Find where the given text appears and provide that cell's center as (x, y) coordinate. 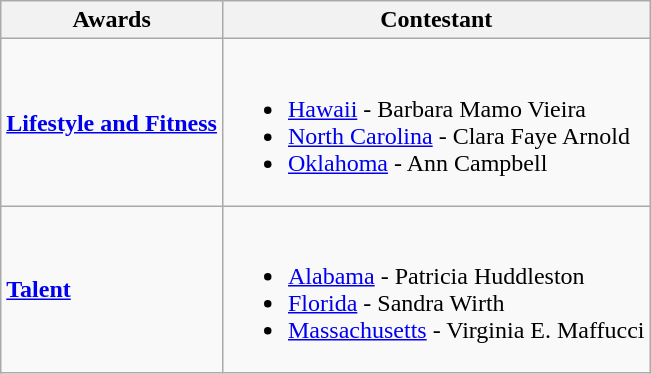
Contestant (436, 20)
Lifestyle and Fitness (112, 122)
Alabama - Patricia Huddleston Florida - Sandra Wirth Massachusetts - Virginia E. Maffucci (436, 290)
Awards (112, 20)
Hawaii - Barbara Mamo Vieira North Carolina - Clara Faye Arnold Oklahoma - Ann Campbell (436, 122)
Talent (112, 290)
